Return (x, y) of the center of cell containing provided text 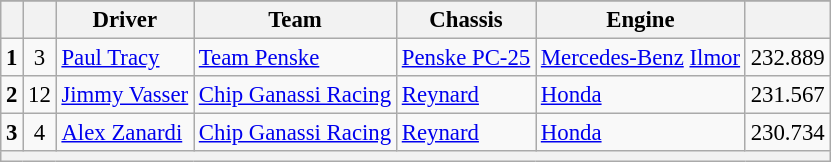
4 (40, 133)
Chassis (466, 20)
231.567 (788, 95)
232.889 (788, 58)
Team (296, 20)
2 (12, 95)
Alex Zanardi (124, 133)
Paul Tracy (124, 58)
Jimmy Vasser (124, 95)
Mercedes-Benz Ilmor (641, 58)
Driver (124, 20)
Engine (641, 20)
230.734 (788, 133)
Team Penske (296, 58)
12 (40, 95)
1 (12, 58)
Penske PC-25 (466, 58)
